Return [X, Y] of the center of cell containing provided text 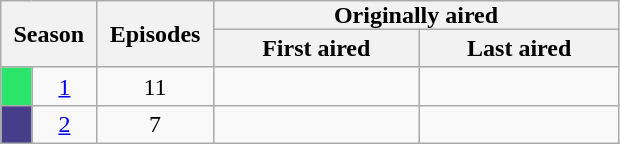
First aired [316, 48]
2 [64, 124]
Last aired [518, 48]
7 [155, 124]
11 [155, 86]
1 [64, 86]
Season [49, 34]
Originally aired [416, 15]
Episodes [155, 34]
